Output the (x, y) coordinate of the center of the cell containing the given text.  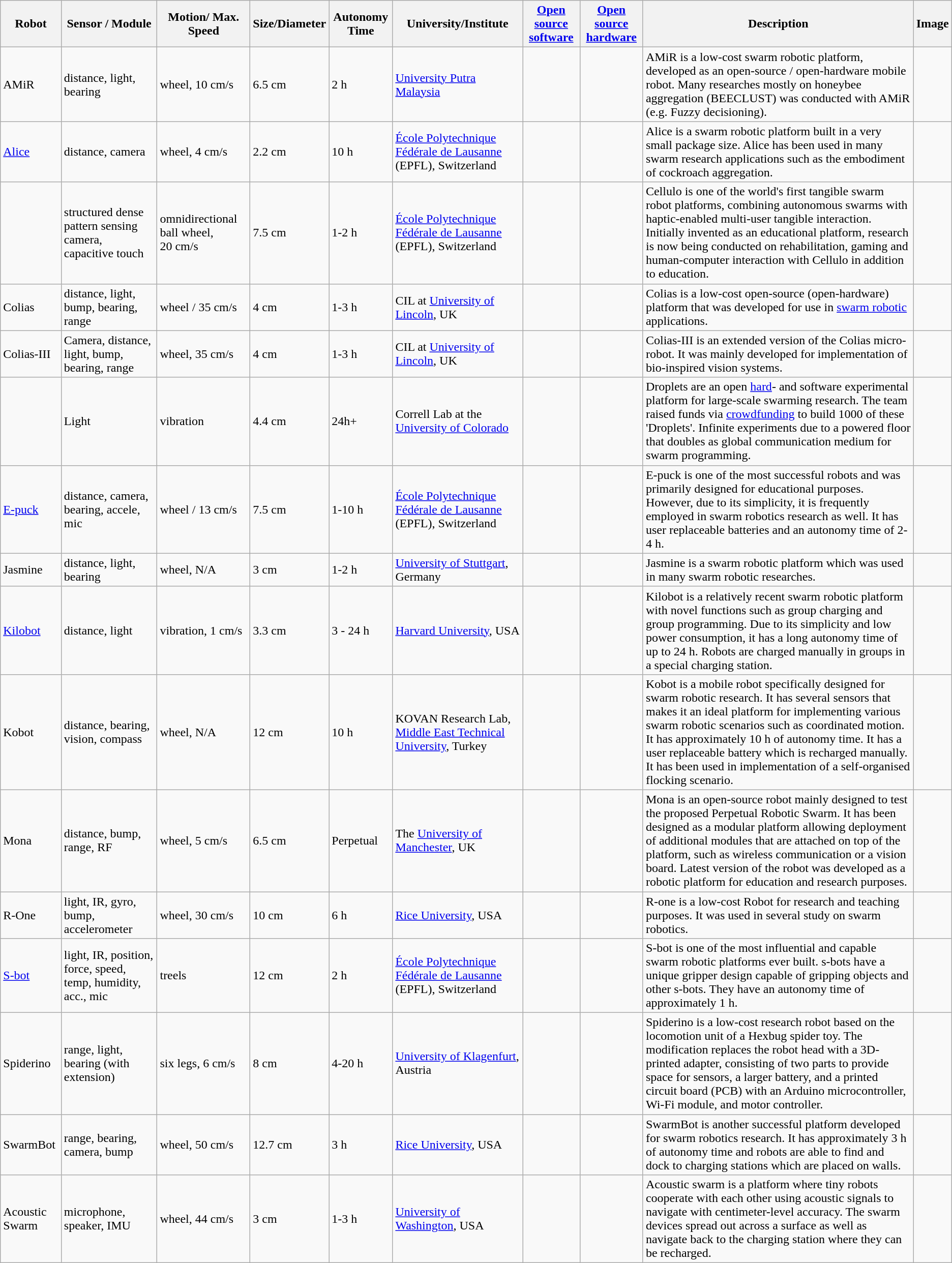
Alice (31, 152)
Sensor / Module (109, 24)
distance, light, bump, bearing, range (109, 307)
24h+ (361, 421)
Image (933, 24)
University of Stuttgart, Germany (458, 569)
Motion/ Max. Speed (203, 24)
Colias (31, 307)
Autonomy Time (361, 24)
Mona (31, 840)
University of Washington, USA (458, 1219)
omnidirectional ball wheel, 20 cm/s (203, 233)
range, light, bearing (with extension) (109, 1064)
University Putra Malaysia (458, 84)
E-puck (31, 509)
Light (109, 421)
Camera, distance, light, bump, bearing, range (109, 354)
Description (778, 24)
4-20 h (361, 1064)
Colias-III (31, 354)
distance, camera, bearing, accele, mic (109, 509)
Perpetual (361, 840)
distance, bump, range, RF (109, 840)
light, IR, gyro, bump, accelerometer (109, 915)
Harvard University, USA (458, 630)
wheel, 4 cm/s (203, 152)
Robot (31, 24)
distance, light (109, 630)
microphone, speaker, IMU (109, 1219)
3.3 cm (290, 630)
Kilobot (31, 630)
8 cm (290, 1064)
Size/Diameter (290, 24)
3 - 24 h (361, 630)
range, bearing, camera, bump (109, 1145)
wheel / 13 cm/s (203, 509)
wheel, 30 cm/s (203, 915)
The University of Manchester, UK (458, 840)
wheel, 10 cm/s (203, 84)
University/Institute (458, 24)
Jasmine is a swarm robotic platform which was used in many swarm robotic researches. (778, 569)
Colias-III is an extended version of the Colias micro-robot. It was mainly developed for implementation of bio-inspired vision systems. (778, 354)
wheel, 44 cm/s (203, 1219)
vibration, 1 cm/s (203, 630)
1-10 h (361, 509)
4.4 cm (290, 421)
light, IR, position, force, speed, temp, humidity, acc., mic (109, 976)
Jasmine (31, 569)
Spiderino (31, 1064)
six legs, 6 cm/s (203, 1064)
R-one is a low-cost Robot for research and teaching purposes. It was used in several study on swarm robotics. (778, 915)
distance, bearing, vision, compass (109, 732)
S-bot (31, 976)
vibration (203, 421)
Colias is a low-cost open-source (open-hardware) platform that was developed for use in swarm robotic applications. (778, 307)
R-One (31, 915)
AMiR (31, 84)
12.7 cm (290, 1145)
Open source hardware (611, 24)
University of Klagenfurt, Austria (458, 1064)
structured dense pattern sensing camera, capacitive touch (109, 233)
wheel, 35 cm/s (203, 354)
6 h (361, 915)
wheel, 5 cm/s (203, 840)
10 cm (290, 915)
Open source software (551, 24)
wheel / 35 cm/s (203, 307)
distance, camera (109, 152)
3 h (361, 1145)
wheel, 50 cm/s (203, 1145)
SwarmBot (31, 1145)
2.2 cm (290, 152)
Acoustic Swarm (31, 1219)
KOVAN Research Lab, Middle East Technical University, Turkey (458, 732)
Kobot (31, 732)
Correll Lab at the University of Colorado (458, 421)
treels (203, 976)
